Detect which cell encompasses the target text, then output its (X, Y) center coordinate. 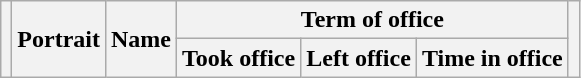
Left office (359, 58)
Portrait (59, 39)
Term of office (373, 20)
Time in office (492, 58)
Took office (239, 58)
Name (140, 39)
